Identify which cell holds the provided text, then report its [x, y] central coordinate. 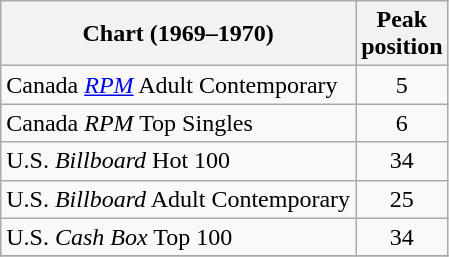
U.S. Billboard Hot 100 [178, 161]
5 [402, 85]
Peakposition [402, 34]
Canada RPM Adult Contemporary [178, 85]
U.S. Billboard Adult Contemporary [178, 199]
U.S. Cash Box Top 100 [178, 237]
Chart (1969–1970) [178, 34]
25 [402, 199]
6 [402, 123]
Canada RPM Top Singles [178, 123]
